Search for the cell housing the specified text and yield its (X, Y) center coordinate. 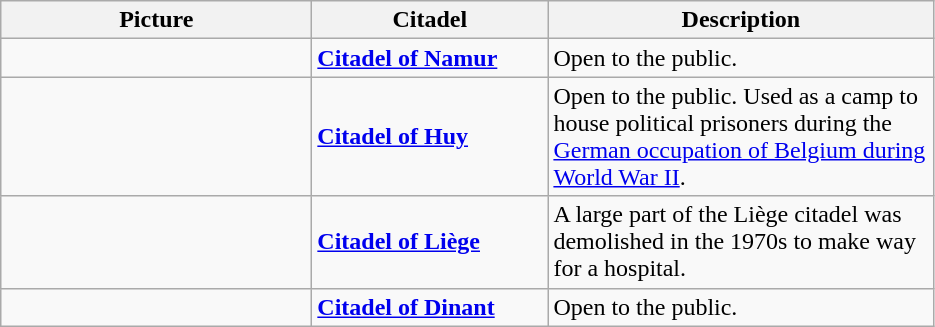
Citadel of Namur (430, 58)
Citadel of Liège (430, 242)
Picture (156, 20)
A large part of the Liège citadel was demolished in the 1970s to make way for a hospital. (741, 242)
Open to the public. Used as a camp to house political prisoners during the German occupation of Belgium during World War II. (741, 136)
Citadel of Dinant (430, 307)
Citadel (430, 20)
Description (741, 20)
Citadel of Huy (430, 136)
